Detect which cell encompasses the target text, then output its [X, Y] center coordinate. 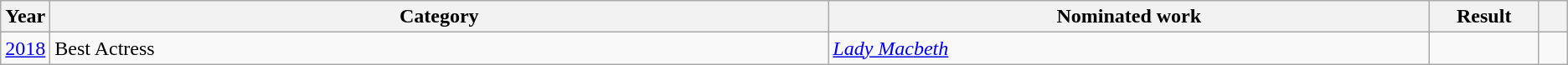
Category [439, 17]
Nominated work [1129, 17]
Year [25, 17]
Best Actress [439, 48]
Lady Macbeth [1129, 48]
Result [1484, 17]
2018 [25, 48]
